Return (X, Y) of the center of cell containing provided text 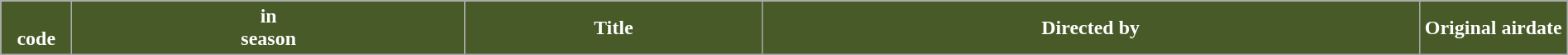
Directed by (1090, 28)
code (36, 28)
Title (614, 28)
inseason (269, 28)
Original airdate (1494, 28)
